From the cell containing the given text, extract its center point as (X, Y) coordinate. 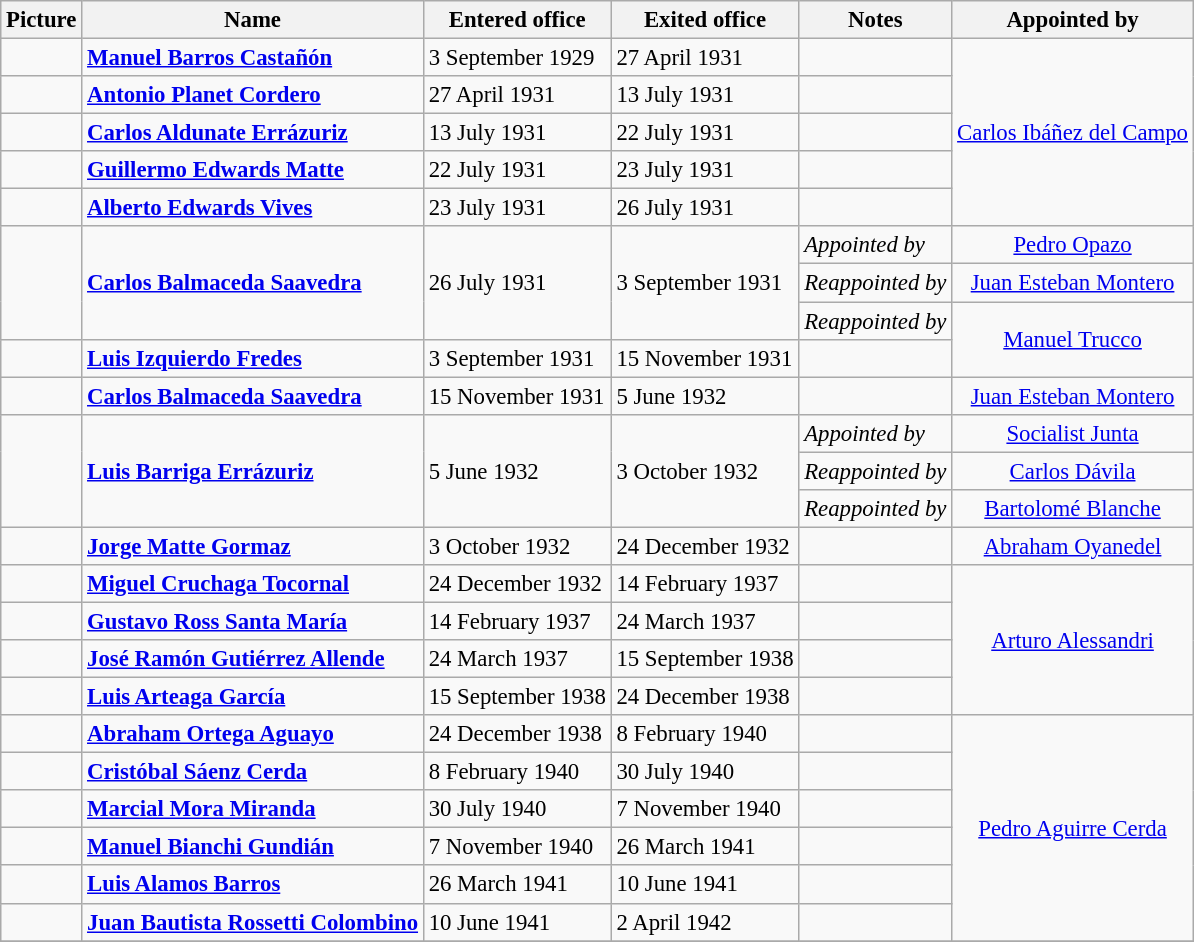
Pedro Aguirre Cerda (1073, 828)
Antonio Planet Cordero (253, 95)
Carlos Aldunate Errázuriz (253, 133)
Exited office (705, 20)
Manuel Barros Castañón (253, 58)
Luis Izquierdo Fredes (253, 358)
Jorge Matte Gormaz (253, 546)
Marcial Mora Miranda (253, 809)
Pedro Opazo (1073, 245)
Manuel Trucco (1073, 340)
Bartolomé Blanche (1073, 509)
Notes (876, 20)
3 September 1929 (517, 58)
Guillermo Edwards Matte (253, 170)
Name (253, 20)
Entered office (517, 20)
Luis Alamos Barros (253, 885)
Abraham Ortega Aguayo (253, 734)
Juan Bautista Rossetti Colombino (253, 922)
José Ramón Gutiérrez Allende (253, 659)
Picture (42, 20)
Abraham Oyanedel (1073, 546)
Arturo Alessandri (1073, 640)
Luis Arteaga García (253, 697)
Luis Barriga Errázuriz (253, 470)
Carlos Ibáñez del Campo (1073, 133)
Miguel Cruchaga Tocornal (253, 584)
Manuel Bianchi Gundián (253, 847)
Alberto Edwards Vives (253, 208)
Gustavo Ross Santa María (253, 621)
Socialist Junta (1073, 433)
Carlos Dávila (1073, 471)
Cristóbal Sáenz Cerda (253, 772)
2 April 1942 (705, 922)
